Determine the [x, y] coordinate at the center of the cell enclosing the given text.  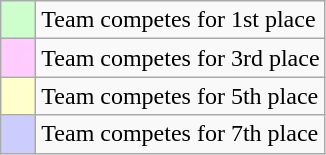
Team competes for 5th place [180, 96]
Team competes for 3rd place [180, 58]
Team competes for 7th place [180, 134]
Team competes for 1st place [180, 20]
